Return (X, Y) of the center of cell containing provided text 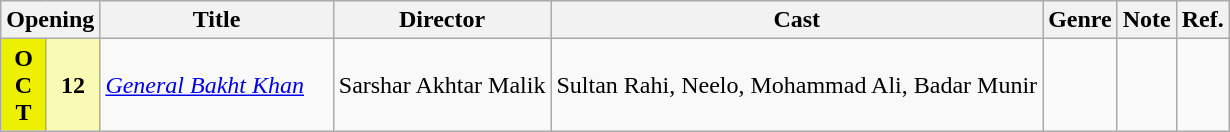
Ref. (1202, 20)
Sultan Rahi, Neelo, Mohammad Ali, Badar Munir (797, 85)
Cast (797, 20)
OCT (24, 85)
Genre (1080, 20)
Note (1146, 20)
12 (73, 85)
Opening (50, 20)
General Bakht Khan (216, 85)
Sarshar Akhtar Malik (442, 85)
Title (216, 20)
Director (442, 20)
